Identify which cell holds the provided text, then report its (x, y) central coordinate. 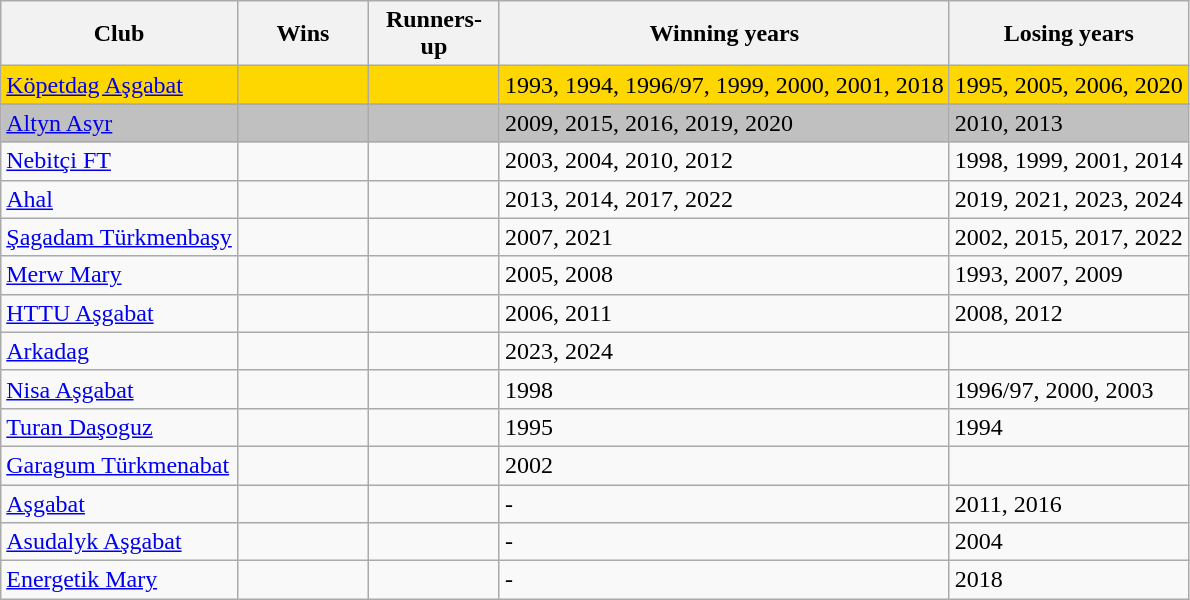
2004 (1068, 542)
Merw Mary (120, 275)
Wins (302, 34)
2002 (724, 465)
1998 (724, 389)
Energetik Mary (120, 580)
2005, 2008 (724, 275)
Aşgabat (120, 503)
1995 (724, 427)
2003, 2004, 2010, 2012 (724, 161)
Turan Daşoguz (120, 427)
Winning years (724, 34)
1993, 2007, 2009 (1068, 275)
Ahal (120, 199)
2023, 2024 (724, 351)
1996/97, 2000, 2003 (1068, 389)
2007, 2021 (724, 237)
Club (120, 34)
Runners-up (434, 34)
2002, 2015, 2017, 2022 (1068, 237)
2008, 2012 (1068, 313)
Losing years (1068, 34)
Nisa Aşgabat (120, 389)
Asudalyk Aşgabat (120, 542)
Köpetdag Aşgabat (120, 85)
1995, 2005, 2006, 2020 (1068, 85)
2010, 2013 (1068, 123)
1993, 1994, 1996/97, 1999, 2000, 2001, 2018 (724, 85)
Altyn Asyr (120, 123)
HTTU Aşgabat (120, 313)
2011, 2016 (1068, 503)
2006, 2011 (724, 313)
Arkadag (120, 351)
Şagadam Türkmenbaşy (120, 237)
1998, 1999, 2001, 2014 (1068, 161)
2013, 2014, 2017, 2022 (724, 199)
2018 (1068, 580)
1994 (1068, 427)
2019, 2021, 2023, 2024 (1068, 199)
Garagum Türkmenabat (120, 465)
2009, 2015, 2016, 2019, 2020 (724, 123)
Nebitçi FT (120, 161)
